Locate the cell with the specified text and output its (X, Y) center coordinate. 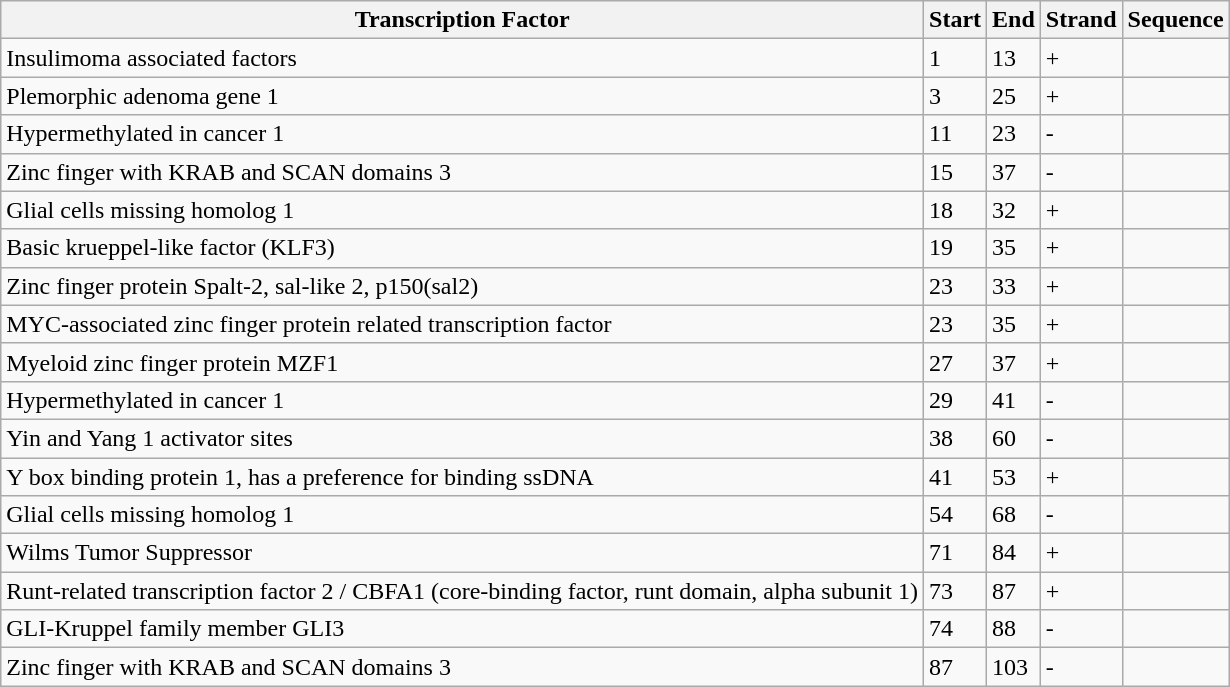
Y box binding protein 1, has a preference for binding ssDNA (462, 477)
71 (956, 553)
33 (1014, 286)
Sequence (1176, 20)
13 (1014, 58)
Transcription Factor (462, 20)
74 (956, 629)
Zinc finger protein Spalt-2, sal-like 2, p150(sal2) (462, 286)
38 (956, 438)
Strand (1081, 20)
88 (1014, 629)
Plemorphic adenoma gene 1 (462, 96)
60 (1014, 438)
MYC-associated zinc finger protein related transcription factor (462, 324)
103 (1014, 667)
Yin and Yang 1 activator sites (462, 438)
68 (1014, 515)
End (1014, 20)
GLI-Kruppel family member GLI3 (462, 629)
18 (956, 210)
Start (956, 20)
54 (956, 515)
73 (956, 591)
84 (1014, 553)
25 (1014, 96)
Runt-related transcription factor 2 / CBFA1 (core-binding factor, runt domain, alpha subunit 1) (462, 591)
3 (956, 96)
19 (956, 248)
1 (956, 58)
53 (1014, 477)
Wilms Tumor Suppressor (462, 553)
Myeloid zinc finger protein MZF1 (462, 362)
15 (956, 172)
11 (956, 134)
Basic krueppel-like factor (KLF3) (462, 248)
Insulimoma associated factors (462, 58)
32 (1014, 210)
29 (956, 400)
27 (956, 362)
